Provide the [X, Y] coordinate of the cell's center where the given text is located.  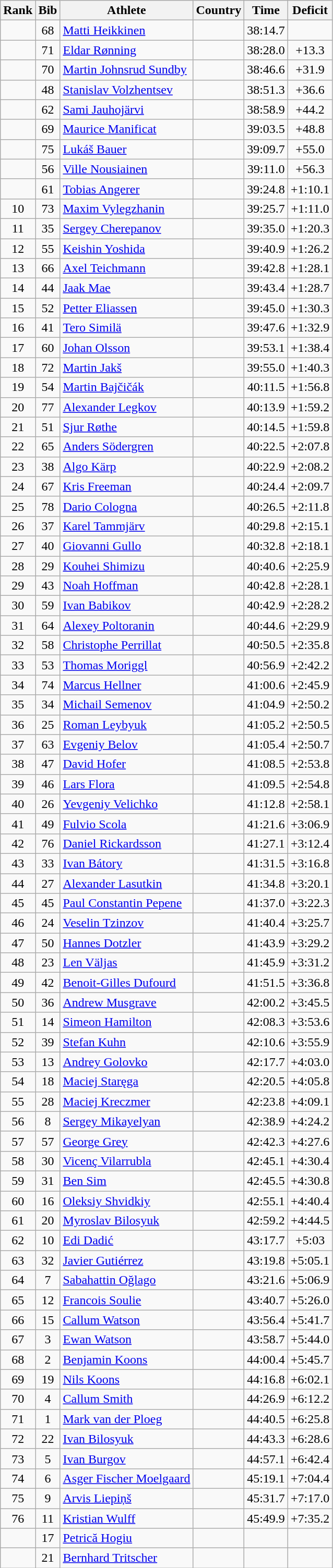
+3:45.5 [310, 1002]
Roman Leybyuk [126, 725]
Matti Heikkinen [126, 30]
Jaak Mae [126, 288]
43:40.7 [266, 1300]
77 [48, 407]
Alexander Legkov [126, 407]
+2:50.5 [310, 725]
Tero Similä [126, 328]
+2:45.9 [310, 685]
Arvis Liepiņš [126, 1498]
3 [48, 1340]
41:08.5 [266, 764]
42:42.3 [266, 1141]
Sergey Mikayelyan [126, 1121]
40:40.6 [266, 566]
6 [48, 1478]
Asger Fischer Moelgaard [126, 1478]
Kris Freeman [126, 486]
David Hofer [126, 764]
Petter Eliassen [126, 308]
41:27.1 [266, 843]
+3:25.7 [310, 923]
Maurice Manificat [126, 129]
+3:22.3 [310, 903]
38:51.3 [266, 90]
+3:31.2 [310, 963]
Stanislav Volzhentsev [126, 90]
+5:06.9 [310, 1280]
+7:35.2 [310, 1518]
Myroslav Bilosyuk [126, 1221]
39:09.7 [266, 149]
Fulvio Scola [126, 824]
2 [48, 1359]
+55.0 [310, 149]
40:24.4 [266, 486]
41:21.6 [266, 824]
Maciej Kreczmer [126, 1101]
39:47.6 [266, 328]
+4:09.1 [310, 1101]
39:55.0 [266, 367]
Callum Smith [126, 1399]
+1:28.7 [310, 288]
+1:11.0 [310, 209]
40:13.9 [266, 407]
38:46.6 [266, 70]
Michail Semenov [126, 705]
+6:25.8 [310, 1419]
+5:45.7 [310, 1359]
40:14.5 [266, 427]
Axel Teichmann [126, 268]
43:58.7 [266, 1340]
40:32.8 [266, 546]
Rank [18, 10]
Eldar Rønning [126, 50]
+2:29.9 [310, 626]
Edi Dadić [126, 1241]
Sergey Cherepanov [126, 228]
Time [266, 10]
Sabahattin Oğlago [126, 1280]
+6:28.6 [310, 1439]
Kristian Wulff [126, 1518]
Maciej Staręga [126, 1082]
+4:27.6 [310, 1141]
39:45.0 [266, 308]
+4:05.8 [310, 1082]
Nils Koons [126, 1379]
+48.8 [310, 129]
Veselin Tzinzov [126, 923]
+5:03 [310, 1241]
Martin Bajčičák [126, 387]
Tobias Angerer [126, 189]
Anders Södergren [126, 447]
4 [48, 1399]
+2:35.8 [310, 645]
+5:44.0 [310, 1340]
41:40.4 [266, 923]
+2:11.8 [310, 506]
Alexander Lasutkin [126, 884]
+7:17.0 [310, 1498]
+3:29.2 [310, 943]
George Grey [126, 1141]
+6:42.4 [310, 1459]
1 [48, 1419]
Sjur Røthe [126, 427]
+1:32.9 [310, 328]
41:04.9 [266, 705]
+2:53.8 [310, 764]
+44.2 [310, 109]
38:28.0 [266, 50]
44:26.9 [266, 1399]
+2:08.2 [310, 467]
39:42.8 [266, 268]
39:25.7 [266, 209]
+1:40.3 [310, 367]
+3:20.1 [310, 884]
42:00.2 [266, 1002]
Johan Olsson [126, 348]
42:10.6 [266, 1042]
40:26.5 [266, 506]
Benjamin Koons [126, 1359]
44:16.8 [266, 1379]
Karel Tammjärv [126, 526]
44:43.3 [266, 1439]
Kouhei Shimizu [126, 566]
+2:28.2 [310, 606]
+2:15.1 [310, 526]
Marcus Hellner [126, 685]
+2:18.1 [310, 546]
Lukáš Bauer [126, 149]
40:44.6 [266, 626]
40:22.5 [266, 447]
38:58.9 [266, 109]
+2:07.8 [310, 447]
43:56.4 [266, 1320]
39:40.9 [266, 249]
+1:30.3 [310, 308]
+1:26.2 [310, 249]
Ivan Bátory [126, 863]
+2:50.2 [310, 705]
41:31.5 [266, 863]
Bernhard Tritscher [126, 1558]
42:20.5 [266, 1082]
Country [219, 10]
41:34.8 [266, 884]
Bib [48, 10]
39:43.4 [266, 288]
78 [48, 506]
7 [48, 1280]
39:35.0 [266, 228]
Thomas Moriggl [126, 665]
Christophe Perrillat [126, 645]
Callum Watson [126, 1320]
44:40.5 [266, 1419]
40:56.9 [266, 665]
41:45.9 [266, 963]
+3:12.4 [310, 843]
Maxim Vylegzhanin [126, 209]
45:19.1 [266, 1478]
Giovanni Gullo [126, 546]
Petrică Hogiu [126, 1538]
41:43.9 [266, 943]
Len Väljas [126, 963]
39:11.0 [266, 169]
8 [48, 1121]
+1:59.8 [310, 427]
40:42.9 [266, 606]
+2:25.9 [310, 566]
Mark van der Ploeg [126, 1419]
42:23.8 [266, 1101]
+2:50.7 [310, 744]
43:19.8 [266, 1260]
+2:09.7 [310, 486]
Paul Constantin Pepene [126, 903]
+4:30.8 [310, 1181]
Alexey Poltoranin [126, 626]
42:38.9 [266, 1121]
40:22.9 [266, 467]
Hannes Dotzler [126, 943]
39:24.8 [266, 189]
42:59.2 [266, 1221]
Francois Soulie [126, 1300]
41:09.5 [266, 784]
41:05.4 [266, 744]
Ivan Bilosyuk [126, 1439]
Stefan Kuhn [126, 1042]
42:55.1 [266, 1200]
+36.6 [310, 90]
+4:03.0 [310, 1062]
40:29.8 [266, 526]
+1:20.3 [310, 228]
+31.9 [310, 70]
+4:30.4 [310, 1161]
Ivan Babikov [126, 606]
+1:59.2 [310, 407]
+4:24.2 [310, 1121]
+3:06.9 [310, 824]
Evgeniy Belov [126, 744]
+56.3 [310, 169]
41:05.2 [266, 725]
44:00.4 [266, 1359]
+3:53.6 [310, 1022]
+2:42.2 [310, 665]
Vicenç Vilarrubla [126, 1161]
42:08.3 [266, 1022]
42:45.5 [266, 1181]
+5:26.0 [310, 1300]
41:12.8 [266, 804]
42:17.7 [266, 1062]
+1:10.1 [310, 189]
+3:16.8 [310, 863]
+5:05.1 [310, 1260]
Oleksiy Shvidkiy [126, 1200]
Ewan Watson [126, 1340]
Ivan Burgov [126, 1459]
Yevgeniy Velichko [126, 804]
+5:41.7 [310, 1320]
38:14.7 [266, 30]
+1:38.4 [310, 348]
+2:54.8 [310, 784]
40:42.8 [266, 586]
+2:28.1 [310, 586]
Benoit-Gilles Dufourd [126, 983]
5 [48, 1459]
+4:44.5 [310, 1221]
+2:58.1 [310, 804]
+6:02.1 [310, 1379]
Martin Johnsrud Sundby [126, 70]
Andrew Musgrave [126, 1002]
Keishin Yoshida [126, 249]
Deficit [310, 10]
+1:56.8 [310, 387]
+6:12.2 [310, 1399]
41:51.5 [266, 983]
Javier Gutiérrez [126, 1260]
Ville Nousiainen [126, 169]
Athlete [126, 10]
+3:36.8 [310, 983]
+1:28.1 [310, 268]
+13.3 [310, 50]
+7:04.4 [310, 1478]
45:49.9 [266, 1518]
Ben Sim [126, 1181]
Sami Jauhojärvi [126, 109]
43:21.6 [266, 1280]
40:50.5 [266, 645]
43:17.7 [266, 1241]
41:37.0 [266, 903]
41:00.6 [266, 685]
Noah Hoffman [126, 586]
+4:40.4 [310, 1200]
Dario Cologna [126, 506]
Algo Kärp [126, 467]
Lars Flora [126, 784]
39:53.1 [266, 348]
42:45.1 [266, 1161]
39:03.5 [266, 129]
40:11.5 [266, 387]
44:57.1 [266, 1459]
45:31.7 [266, 1498]
Andrey Golovko [126, 1062]
Daniel Rickardsson [126, 843]
+3:55.9 [310, 1042]
Simeon Hamilton [126, 1022]
Martin Jakš [126, 367]
9 [48, 1498]
